Find where the given text appears and provide that cell's center as [X, Y] coordinate. 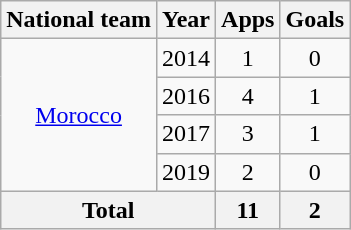
2016 [186, 96]
Total [108, 210]
Goals [315, 20]
Morocco [79, 115]
2014 [186, 58]
3 [248, 134]
11 [248, 210]
2019 [186, 172]
Year [186, 20]
2017 [186, 134]
Apps [248, 20]
National team [79, 20]
4 [248, 96]
